Provide the [x, y] coordinate of the cell's center where the given text is located.  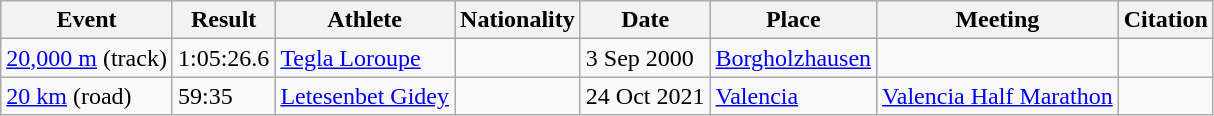
Athlete [365, 20]
Letesenbet Gidey [365, 96]
20,000 m (track) [87, 58]
Place [794, 20]
Result [223, 20]
Valencia [794, 96]
1:05:26.6 [223, 58]
Meeting [998, 20]
20 km (road) [87, 96]
59:35 [223, 96]
Event [87, 20]
Valencia Half Marathon [998, 96]
Citation [1166, 20]
24 Oct 2021 [645, 96]
Tegla Loroupe [365, 58]
Nationality [518, 20]
Date [645, 20]
3 Sep 2000 [645, 58]
Borgholzhausen [794, 58]
